Locate the cell with the specified text and output its [X, Y] center coordinate. 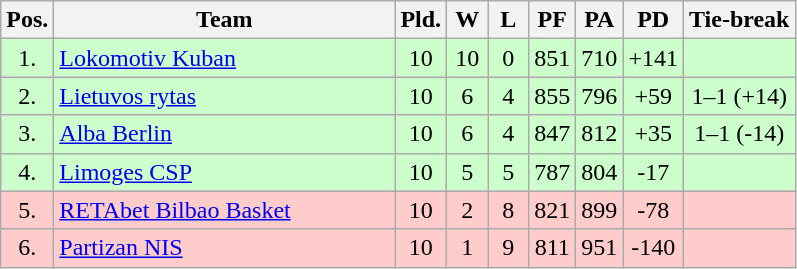
Lokomotiv Kuban [224, 58]
Pos. [28, 20]
Alba Berlin [224, 134]
-140 [654, 248]
9 [508, 248]
1. [28, 58]
8 [508, 210]
787 [552, 172]
710 [600, 58]
6. [28, 248]
2 [468, 210]
1 [468, 248]
3. [28, 134]
Lietuvos rytas [224, 96]
1–1 (+14) [739, 96]
4. [28, 172]
W [468, 20]
+59 [654, 96]
PD [654, 20]
Pld. [421, 20]
899 [600, 210]
2. [28, 96]
Tie-break [739, 20]
-78 [654, 210]
847 [552, 134]
0 [508, 58]
5. [28, 210]
804 [600, 172]
796 [600, 96]
Limoges CSP [224, 172]
PF [552, 20]
812 [600, 134]
855 [552, 96]
-17 [654, 172]
L [508, 20]
+35 [654, 134]
Team [224, 20]
821 [552, 210]
851 [552, 58]
Partizan NIS [224, 248]
951 [600, 248]
+141 [654, 58]
811 [552, 248]
RETAbet Bilbao Basket [224, 210]
1–1 (-14) [739, 134]
PA [600, 20]
